Provide the (x, y) coordinate of the cell's center where the given text is located.  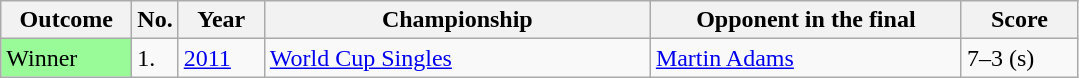
Winner (66, 58)
Score (1019, 20)
Year (221, 20)
World Cup Singles (457, 58)
Martin Adams (806, 58)
Championship (457, 20)
7–3 (s) (1019, 58)
No. (155, 20)
Outcome (66, 20)
Opponent in the final (806, 20)
1. (155, 58)
2011 (221, 58)
